Find where the given text appears and provide that cell's center as (X, Y) coordinate. 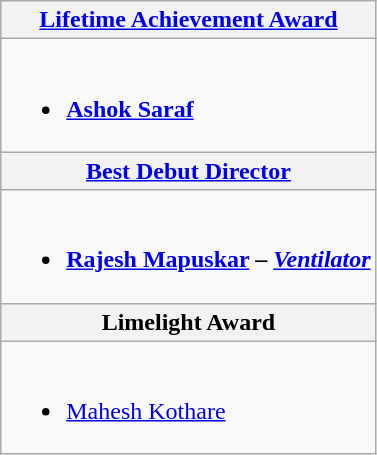
Ashok Saraf (188, 96)
Limelight Award (188, 322)
Rajesh Mapuskar – Ventilator (188, 246)
Best Debut Director (188, 171)
Mahesh Kothare (188, 398)
Lifetime Achievement Award (188, 20)
